Locate the cell with the specified text and output its (x, y) center coordinate. 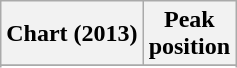
Chart (2013) (72, 34)
Peakposition (189, 34)
